Pinpoint the cell where the given text exists, returning its (x, y) midpoint coordinate. 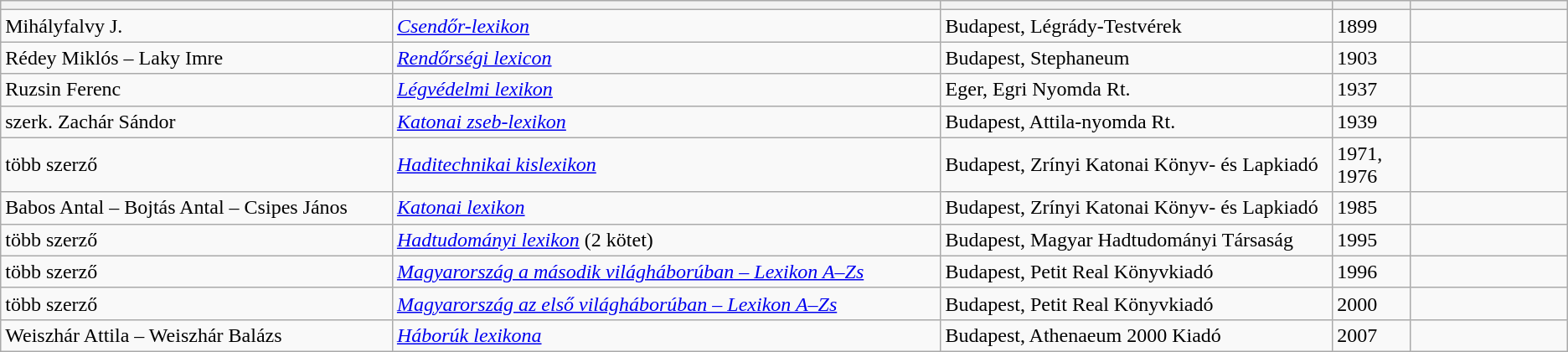
1899 (1372, 26)
Mihályfalvy J. (197, 26)
szerk. Zachár Sándor (197, 122)
1939 (1372, 122)
Budapest, Légrády-Testvérek (1137, 26)
2000 (1372, 303)
Légvédelmi lexikon (667, 90)
Rendőrségi lexicon (667, 58)
Csendőr-lexikon (667, 26)
Ruzsin Ferenc (197, 90)
2007 (1372, 335)
Budapest, Athenaeum 2000 Kiadó (1137, 335)
Haditechnikai kislexikon (667, 164)
Rédey Miklós – Laky Imre (197, 58)
Budapest, Attila-nyomda Rt. (1137, 122)
Budapest, Magyar Hadtudományi Társaság (1137, 240)
1995 (1372, 240)
1903 (1372, 58)
Weiszhár Attila – Weiszhár Balázs (197, 335)
Budapest, Stephaneum (1137, 58)
1985 (1372, 208)
Katonai zseb-lexikon (667, 122)
Háborúk lexikona (667, 335)
Katonai lexikon (667, 208)
Eger, Egri Nyomda Rt. (1137, 90)
Magyarország a második világháborúban – Lexikon A–Zs (667, 272)
Hadtudományi lexikon (2 kötet) (667, 240)
1996 (1372, 272)
1937 (1372, 90)
Babos Antal – Bojtás Antal – Csipes János (197, 208)
1971, 1976 (1372, 164)
Magyarország az első világháborúban – Lexikon A–Zs (667, 303)
